Provide the [X, Y] coordinate of the cell's center where the given text is located.  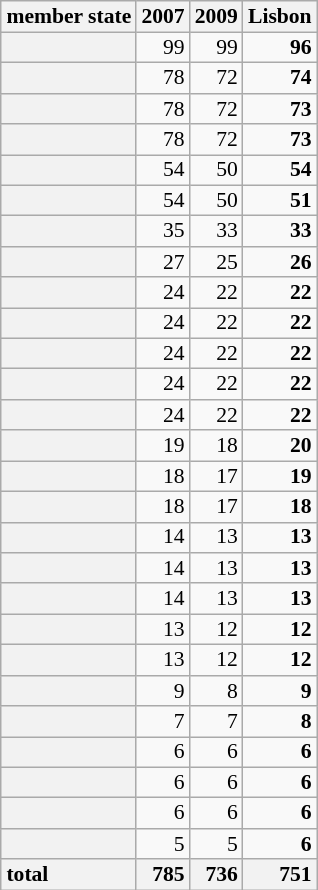
51 [280, 200]
25 [216, 262]
total [68, 874]
2009 [216, 16]
27 [162, 262]
74 [280, 78]
35 [162, 232]
785 [162, 874]
736 [216, 874]
member state [68, 16]
751 [280, 874]
26 [280, 262]
2007 [162, 16]
Lisbon [280, 16]
20 [280, 446]
96 [280, 48]
